Pinpoint the cell where the given text exists, returning its (X, Y) midpoint coordinate. 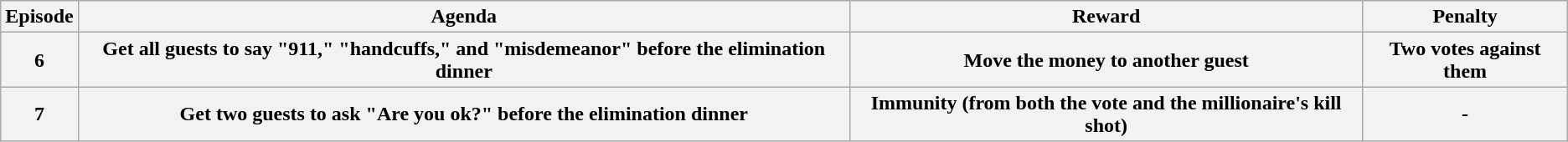
6 (39, 60)
Reward (1106, 17)
Two votes against them (1465, 60)
Episode (39, 17)
Get two guests to ask "Are you ok?" before the elimination dinner (464, 114)
Get all guests to say "911," "handcuffs," and "misdemeanor" before the elimination dinner (464, 60)
Move the money to another guest (1106, 60)
Immunity (from both the vote and the millionaire's kill shot) (1106, 114)
Penalty (1465, 17)
Agenda (464, 17)
7 (39, 114)
- (1465, 114)
